Detect which cell encompasses the target text, then output its (X, Y) center coordinate. 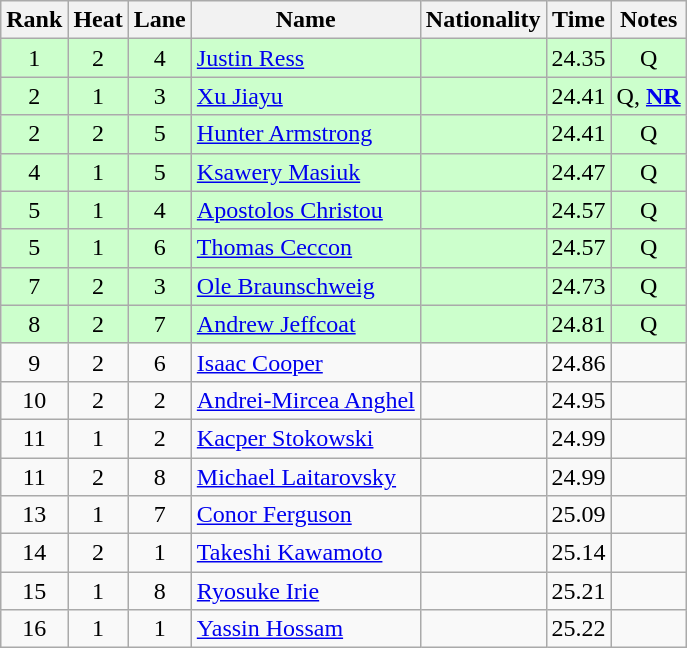
Nationality (483, 20)
Kacper Stokowski (306, 438)
24.73 (578, 286)
Thomas Ceccon (306, 248)
Hunter Armstrong (306, 134)
Notes (648, 20)
24.81 (578, 324)
Takeshi Kawamoto (306, 553)
Heat (98, 20)
Time (578, 20)
24.47 (578, 172)
13 (34, 515)
Lane (160, 20)
Ole Braunschweig (306, 286)
25.21 (578, 591)
Q, NR (648, 96)
Conor Ferguson (306, 515)
25.14 (578, 553)
Andrew Jeffcoat (306, 324)
16 (34, 629)
25.22 (578, 629)
Xu Jiayu (306, 96)
Ksawery Masiuk (306, 172)
Justin Ress (306, 58)
Yassin Hossam (306, 629)
Rank (34, 20)
25.09 (578, 515)
24.35 (578, 58)
14 (34, 553)
Andrei-Mircea Anghel (306, 400)
Michael Laitarovsky (306, 477)
Name (306, 20)
24.86 (578, 362)
Ryosuke Irie (306, 591)
9 (34, 362)
Isaac Cooper (306, 362)
10 (34, 400)
15 (34, 591)
24.95 (578, 400)
Apostolos Christou (306, 210)
